Capture the cell that displays the provided text and extract its (x, y) central coordinate. 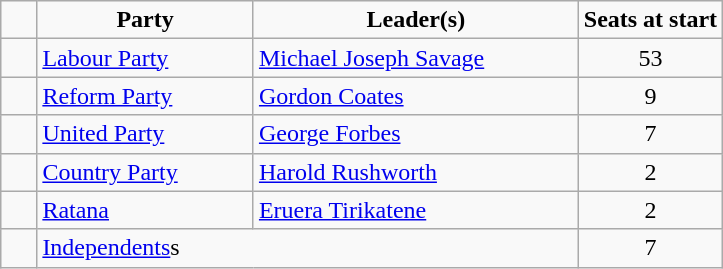
Party (146, 20)
Leader(s) (416, 20)
Gordon Coates (416, 96)
Independentss (308, 248)
United Party (146, 134)
Reform Party (146, 96)
Eruera Tirikatene (416, 210)
Michael Joseph Savage (416, 58)
Labour Party (146, 58)
53 (650, 58)
9 (650, 96)
Harold Rushworth (416, 172)
Country Party (146, 172)
George Forbes (416, 134)
Ratana (146, 210)
Seats at start (650, 20)
